Identify which cell holds the provided text, then report its [X, Y] central coordinate. 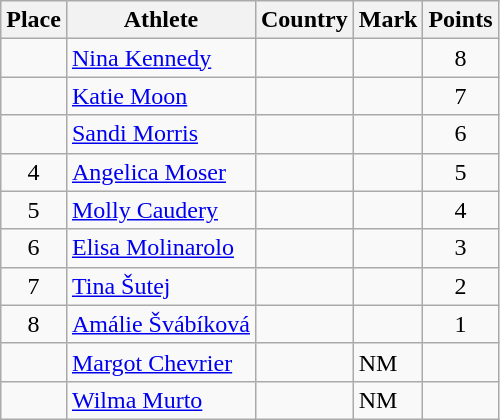
Nina Kennedy [160, 58]
Wilma Murto [160, 400]
1 [460, 324]
Angelica Moser [160, 172]
Margot Chevrier [160, 362]
Tina Šutej [160, 286]
Sandi Morris [160, 134]
Amálie Švábíková [160, 324]
Elisa Molinarolo [160, 248]
Molly Caudery [160, 210]
3 [460, 248]
2 [460, 286]
Points [460, 20]
Katie Moon [160, 96]
Place [34, 20]
Athlete [160, 20]
Mark [388, 20]
Country [304, 20]
